Find where the given text appears and provide that cell's center as [x, y] coordinate. 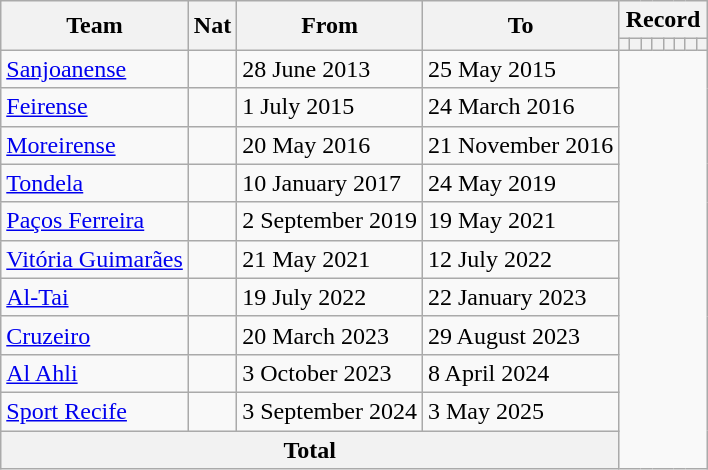
29 August 2023 [520, 335]
Tondela [95, 183]
Vitória Guimarães [95, 259]
22 January 2023 [520, 297]
21 November 2016 [520, 145]
3 May 2025 [520, 411]
Team [95, 26]
3 September 2024 [330, 411]
Nat [212, 26]
24 March 2016 [520, 107]
8 April 2024 [520, 373]
19 July 2022 [330, 297]
Feirense [95, 107]
Al Ahli [95, 373]
To [520, 26]
19 May 2021 [520, 221]
From [330, 26]
3 October 2023 [330, 373]
25 May 2015 [520, 69]
Al-Tai [95, 297]
28 June 2013 [330, 69]
2 September 2019 [330, 221]
20 May 2016 [330, 145]
Sport Recife [95, 411]
20 March 2023 [330, 335]
Total [310, 449]
24 May 2019 [520, 183]
Paços Ferreira [95, 221]
10 January 2017 [330, 183]
Moreirense [95, 145]
12 July 2022 [520, 259]
Cruzeiro [95, 335]
Sanjoanense [95, 69]
Record [663, 20]
1 July 2015 [330, 107]
21 May 2021 [330, 259]
